Search for the cell housing the specified text and yield its (X, Y) center coordinate. 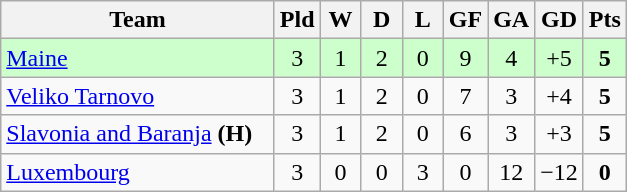
+3 (560, 134)
L (422, 20)
GD (560, 20)
GA (512, 20)
12 (512, 172)
−12 (560, 172)
Pld (297, 20)
+5 (560, 58)
7 (465, 96)
+4 (560, 96)
Team (138, 20)
Slavonia and Baranja (H) (138, 134)
Maine (138, 58)
Pts (604, 20)
4 (512, 58)
Luxembourg (138, 172)
GF (465, 20)
D (382, 20)
W (340, 20)
6 (465, 134)
9 (465, 58)
Veliko Tarnovo (138, 96)
